Locate the cell with the specified text and output its [x, y] center coordinate. 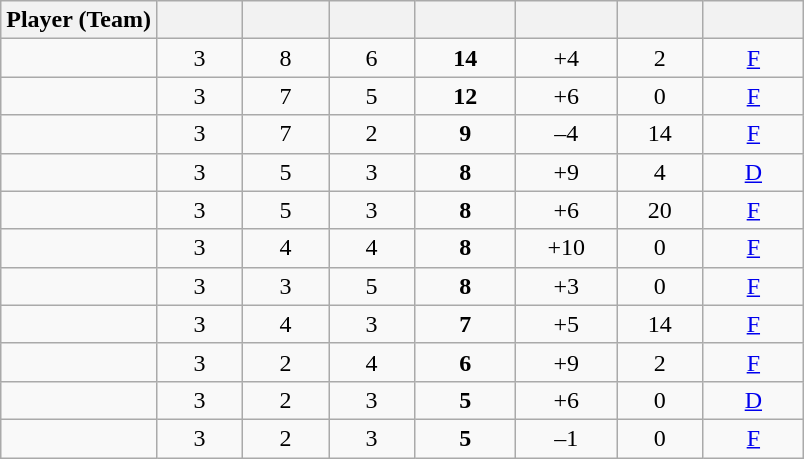
Player (Team) [79, 20]
–4 [566, 134]
12 [466, 96]
–1 [566, 438]
20 [660, 210]
+10 [566, 248]
+4 [566, 58]
+5 [566, 324]
9 [466, 134]
+3 [566, 286]
